From the cell containing the given text, extract its center point as (x, y) coordinate. 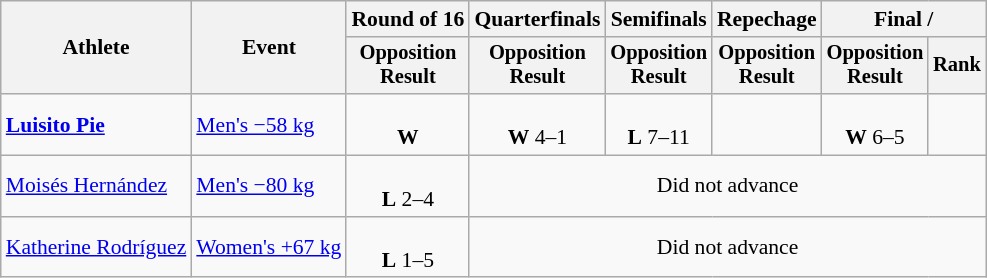
Rank (957, 66)
L 7–11 (658, 124)
W 4–1 (537, 124)
Round of 16 (408, 19)
Men's −58 kg (268, 124)
Luisito Pie (96, 124)
Athlete (96, 48)
Men's −80 kg (268, 186)
W 6–5 (876, 124)
Katherine Rodríguez (96, 248)
Women's +67 kg (268, 248)
Semifinals (658, 19)
Final / (904, 19)
L 1–5 (408, 248)
Event (268, 48)
Repechage (767, 19)
Moisés Hernández (96, 186)
W (408, 124)
L 2–4 (408, 186)
Quarterfinals (537, 19)
